Extract the [x, y] coordinate from the center of the cell holding the provided text.  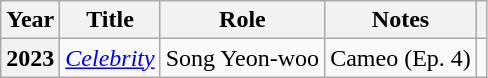
Year [30, 20]
Celebrity [110, 58]
Song Yeon-woo [242, 58]
Cameo (Ep. 4) [401, 58]
Role [242, 20]
2023 [30, 58]
Title [110, 20]
Notes [401, 20]
